From the cell containing the given text, extract its center point as (x, y) coordinate. 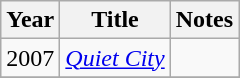
Title (115, 20)
Year (30, 20)
Notes (204, 20)
2007 (30, 58)
Quiet City (115, 58)
